Return the (x, y) coordinate for the center point of the cell that contains the specified text.  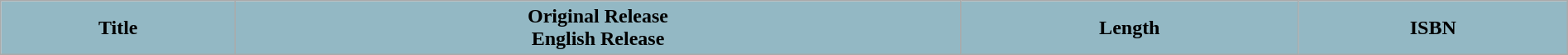
ISBN (1432, 28)
Title (118, 28)
Length (1130, 28)
Original ReleaseEnglish Release (599, 28)
